Pinpoint the cell where the given text exists, returning its [X, Y] midpoint coordinate. 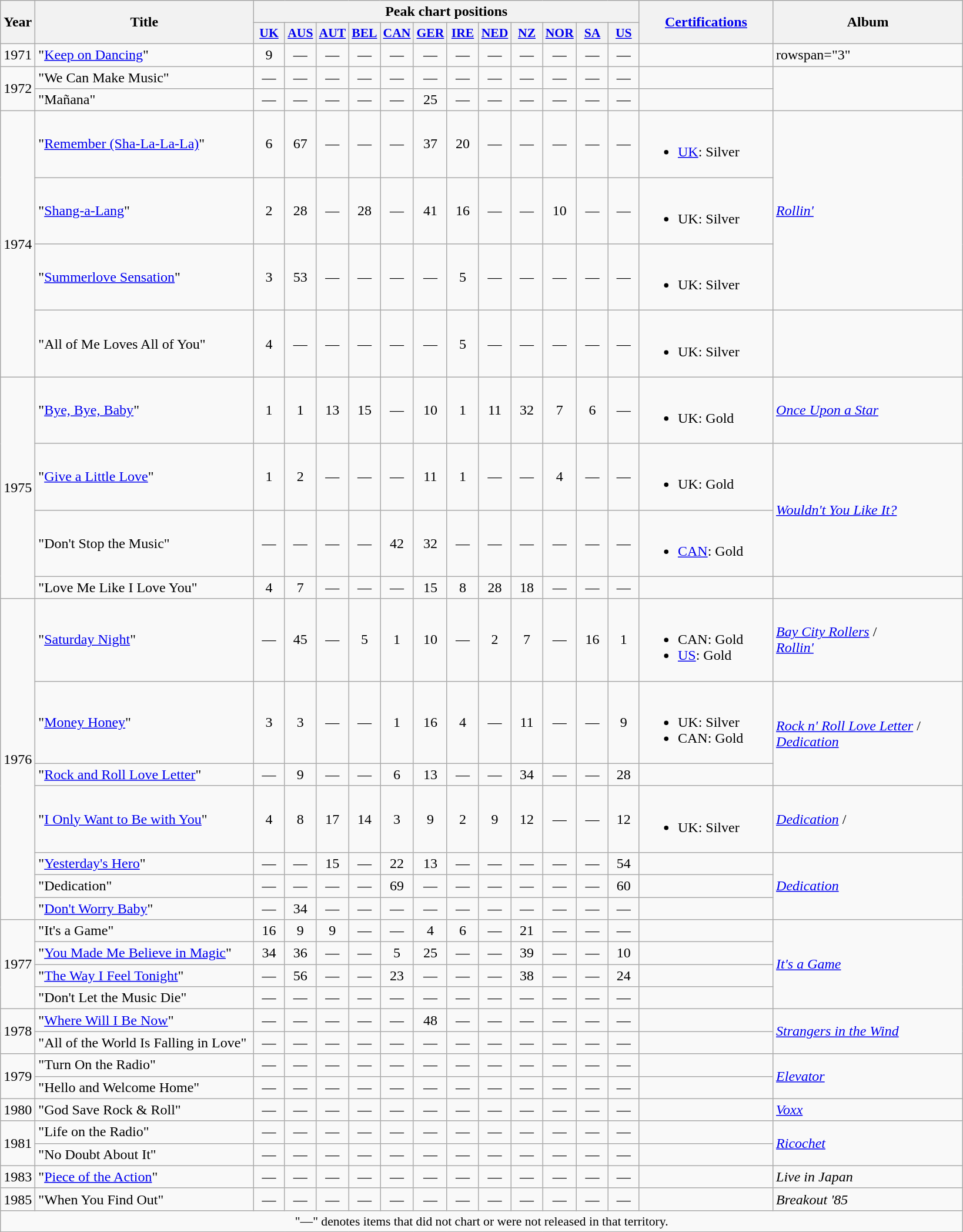
1975 [18, 488]
Elevator [868, 1076]
22 [397, 863]
"Turn On the Radio" [145, 1065]
"Yesterday's Hero" [145, 863]
"Money Honey" [145, 722]
14 [365, 819]
Title [145, 22]
NOR [560, 34]
37 [430, 145]
1976 [18, 759]
48 [430, 1020]
Wouldn't You Like It? [868, 510]
1980 [18, 1110]
Certifications [705, 22]
Once Upon a Star [868, 410]
1981 [18, 1143]
54 [623, 863]
"Dedication" [145, 886]
CAN: GoldUS: Gold [705, 640]
"It's a Game" [145, 931]
60 [623, 886]
Breakout '85 [868, 1199]
Dedication [868, 886]
"Rock and Roll Love Letter" [145, 774]
"Where Will I Be Now" [145, 1020]
1979 [18, 1076]
Rollin' [868, 211]
Album [868, 22]
21 [527, 931]
IRE [462, 34]
NED [495, 34]
18 [527, 587]
"Remember (Sha-La-La-La)" [145, 145]
"All of Me Loves All of You" [145, 343]
36 [300, 953]
"Hello and Welcome Home" [145, 1087]
"Saturday Night" [145, 640]
24 [623, 976]
Live in Japan [868, 1177]
Dedication / [868, 819]
AUT [333, 34]
"Don't Stop the Music" [145, 543]
NZ [527, 34]
53 [300, 278]
"Summerlove Sensation" [145, 278]
GER [430, 34]
Bay City Rollers / Rollin' [868, 640]
Voxx [868, 1110]
"I Only Want to Be with You" [145, 819]
Peak chart positions [447, 12]
"The Way I Feel Tonight" [145, 976]
Year [18, 22]
"Love Me Like I Love You" [145, 587]
"No Doubt About It" [145, 1154]
"We Can Make Music" [145, 77]
1971 [18, 55]
"Life on the Radio" [145, 1132]
1977 [18, 964]
CAN: Gold [705, 543]
UK [269, 34]
Rock n' Roll Love Letter /Dedication [868, 733]
SA [593, 34]
23 [397, 976]
"Mañana" [145, 100]
1972 [18, 88]
"Piece of the Action" [145, 1177]
rowspan="3" [868, 55]
38 [527, 976]
AUS [300, 34]
UK: SilverCAN: Gold [705, 722]
"You Made Me Believe in Magic" [145, 953]
69 [397, 886]
20 [462, 145]
42 [397, 543]
67 [300, 145]
"All of the World Is Falling in Love" [145, 1043]
"When You Find Out" [145, 1199]
It's a Game [868, 964]
"God Save Rock & Roll" [145, 1110]
1983 [18, 1177]
Ricochet [868, 1143]
"—" denotes items that did not chart or were not released in that territory. [482, 1221]
45 [300, 640]
"Don't Worry Baby" [145, 909]
"Keep on Dancing" [145, 55]
CAN [397, 34]
1978 [18, 1031]
1985 [18, 1199]
1974 [18, 244]
BEL [365, 34]
"Bye, Bye, Baby" [145, 410]
"Give a Little Love" [145, 476]
41 [430, 211]
Strangers in the Wind [868, 1031]
17 [333, 819]
56 [300, 976]
US [623, 34]
39 [527, 953]
"Shang-a-Lang" [145, 211]
"Don't Let the Music Die" [145, 998]
